Pinpoint the cell where the given text exists, returning its [x, y] midpoint coordinate. 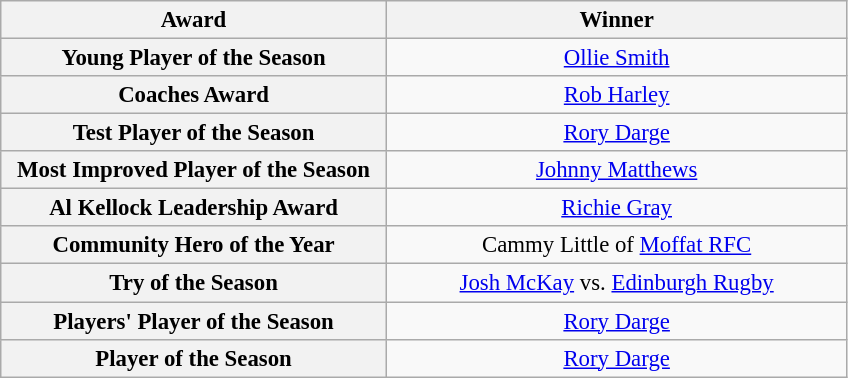
Most Improved Player of the Season [194, 170]
Cammy Little of Moffat RFC [616, 245]
Young Player of the Season [194, 58]
Players' Player of the Season [194, 321]
Winner [616, 20]
Al Kellock Leadership Award [194, 208]
Award [194, 20]
Try of the Season [194, 283]
Coaches Award [194, 95]
Ollie Smith [616, 58]
Rob Harley [616, 95]
Test Player of the Season [194, 133]
Community Hero of the Year [194, 245]
Richie Gray [616, 208]
Player of the Season [194, 358]
Josh McKay vs. Edinburgh Rugby [616, 283]
Johnny Matthews [616, 170]
